Pinpoint the cell where the given text exists, returning its [X, Y] midpoint coordinate. 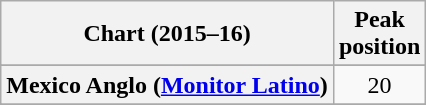
Chart (2015–16) [168, 34]
Peakposition [379, 34]
Mexico Anglo (Monitor Latino) [168, 85]
20 [379, 85]
